From the cell containing the given text, extract its center point as (X, Y) coordinate. 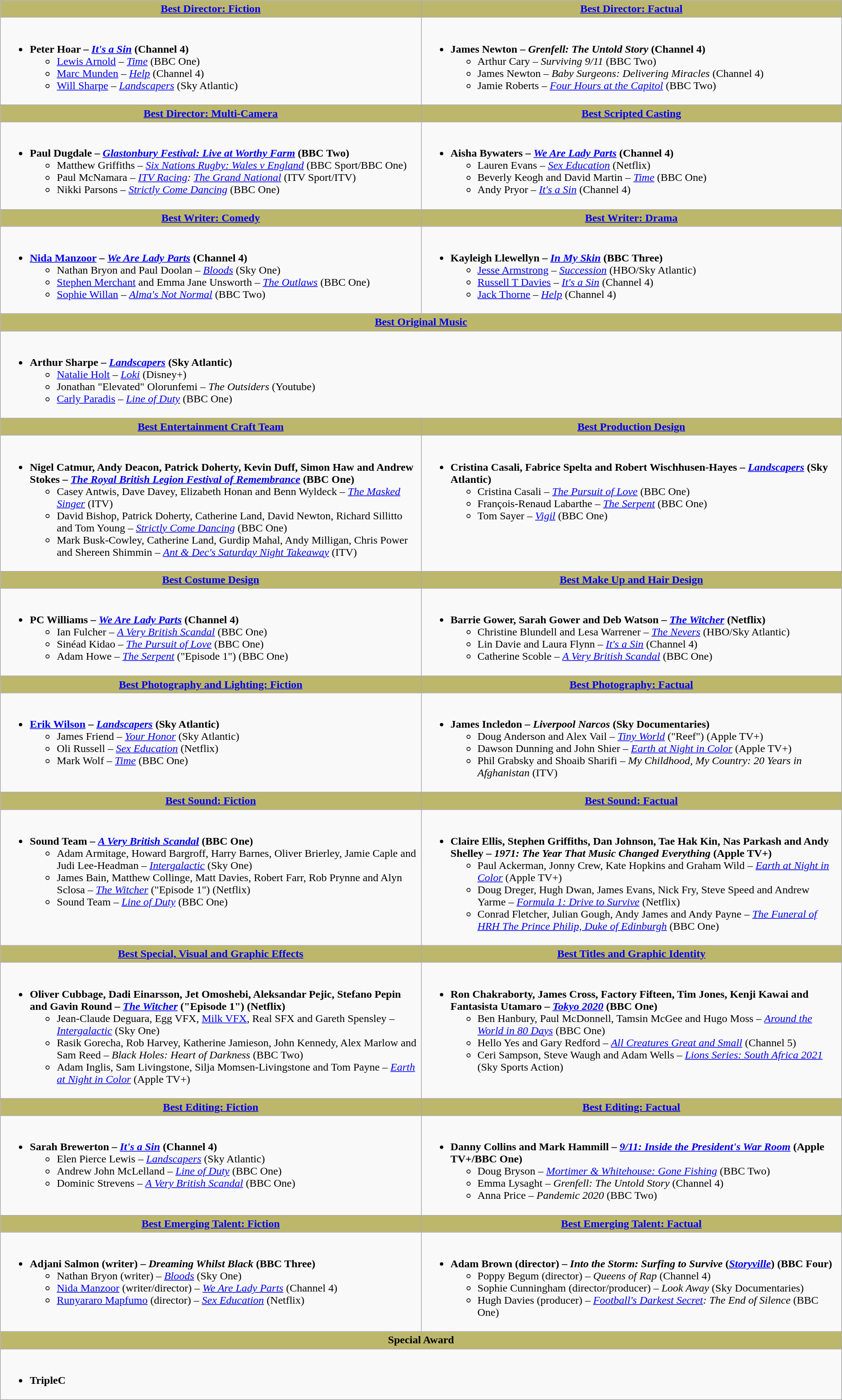
Best Photography: Factual (631, 684)
Special Award (421, 1340)
Best Emerging Talent: Factual (631, 1224)
Best Emerging Talent: Fiction (210, 1224)
Best Writer: Comedy (210, 218)
Best Director: Factual (631, 9)
Best Director: Fiction (210, 9)
Best Director: Multi-Camera (210, 113)
Best Sound: Fiction (210, 801)
Peter Hoar – It's a Sin (Channel 4)Lewis Arnold – Time (BBC One)Marc Munden – Help (Channel 4)Will Sharpe – Landscapers (Sky Atlantic) (210, 61)
Best Original Music (421, 322)
Best Costume Design (210, 580)
Best Entertainment Craft Team (210, 427)
Best Editing: Fiction (210, 1107)
Best Special, Visual and Graphic Effects (210, 954)
Best Editing: Factual (631, 1107)
Best Make Up and Hair Design (631, 580)
Best Photography and Lighting: Fiction (210, 684)
Best Writer: Drama (631, 218)
Best Production Design (631, 427)
Erik Wilson – Landscapers (Sky Atlantic)James Friend – Your Honor (Sky Atlantic)Oli Russell – Sex Education (Netflix)Mark Wolf – Time (BBC One) (210, 743)
Best Scripted Casting (631, 113)
Best Sound: Factual (631, 801)
TripleC (421, 1374)
Best Titles and Graphic Identity (631, 954)
